Find where the given text appears and provide that cell's center as [x, y] coordinate. 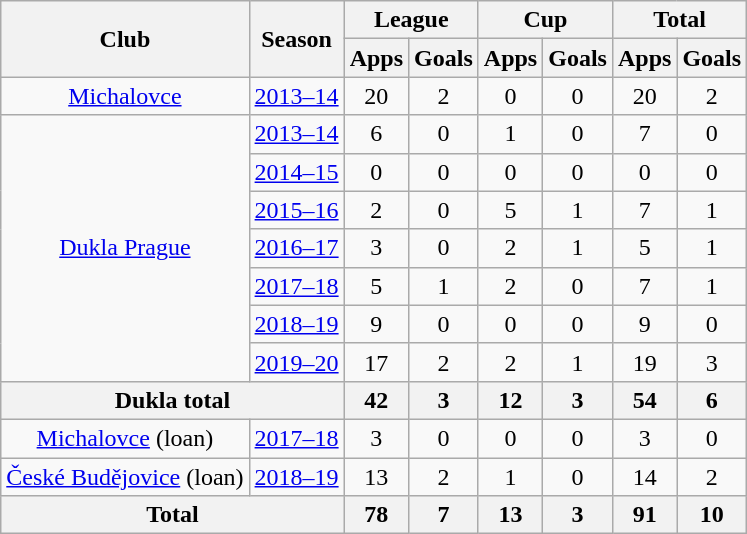
91 [644, 515]
Club [125, 39]
10 [712, 515]
Dukla Prague [125, 248]
2016–17 [296, 248]
League [411, 20]
78 [376, 515]
Season [296, 39]
2014–15 [296, 172]
Cup [545, 20]
17 [376, 362]
19 [644, 362]
54 [644, 400]
14 [644, 477]
2019–20 [296, 362]
12 [510, 400]
České Budějovice (loan) [125, 477]
2015–16 [296, 210]
42 [376, 400]
Dukla total [172, 400]
Michalovce [125, 96]
Michalovce (loan) [125, 438]
